Locate the cell with the specified text and output its [x, y] center coordinate. 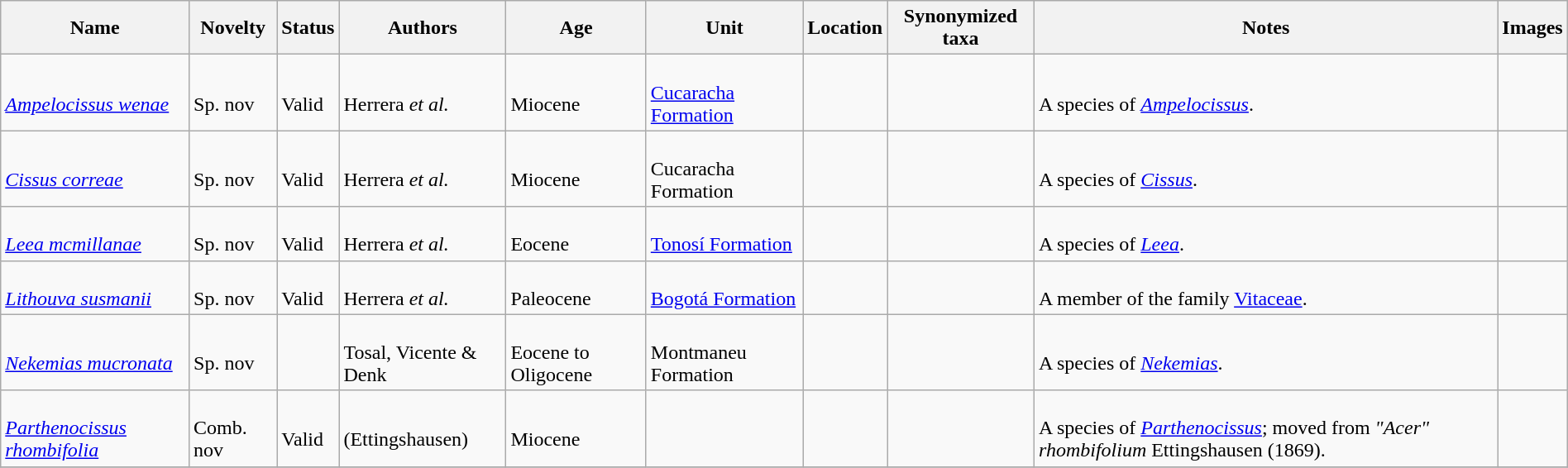
A member of the family Vitaceae. [1265, 288]
Novelty [233, 28]
Lithouva susmanii [95, 288]
A species of Ampelocissus. [1265, 93]
Name [95, 28]
A species of Nekemias. [1265, 352]
A species of Cissus. [1265, 169]
Tonosí Formation [724, 233]
Tosal, Vicente & Denk [423, 352]
Nekemias mucronata [95, 352]
Notes [1265, 28]
Cissus correae [95, 169]
A species of Parthenocissus; moved from "Acer" rhombifolium Ettingshausen (1869). [1265, 428]
Eocene to Oligocene [576, 352]
Bogotá Formation [724, 288]
Ampelocissus wenae [95, 93]
Images [1532, 28]
Unit [724, 28]
Authors [423, 28]
(Ettingshausen) [423, 428]
Status [308, 28]
A species of Leea. [1265, 233]
Eocene [576, 233]
Comb. nov [233, 428]
Age [576, 28]
Montmaneu Formation [724, 352]
Parthenocissus rhombifolia [95, 428]
Leea mcmillanae [95, 233]
Synonymized taxa [961, 28]
Location [845, 28]
Paleocene [576, 288]
